Find where the given text appears and provide that cell's center as [x, y] coordinate. 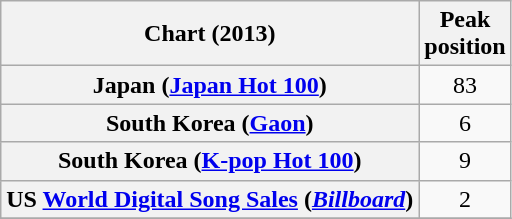
South Korea (Gaon) [210, 123]
Chart (2013) [210, 34]
US World Digital Song Sales (Billboard) [210, 199]
South Korea (K-pop Hot 100) [210, 161]
Peakposition [465, 34]
2 [465, 199]
83 [465, 85]
9 [465, 161]
Japan (Japan Hot 100) [210, 85]
6 [465, 123]
